Capture the cell that displays the provided text and extract its (x, y) central coordinate. 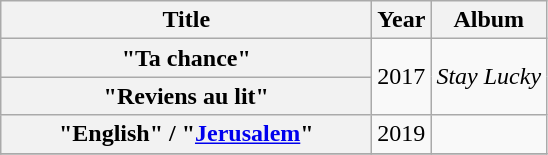
"Reviens au lit" (186, 96)
Stay Lucky (489, 77)
Title (186, 20)
Year (402, 20)
"Ta chance" (186, 58)
2017 (402, 77)
"English" / "Jerusalem" (186, 134)
Album (489, 20)
2019 (402, 134)
